Extract the (X, Y) coordinate from the center of the cell holding the provided text.  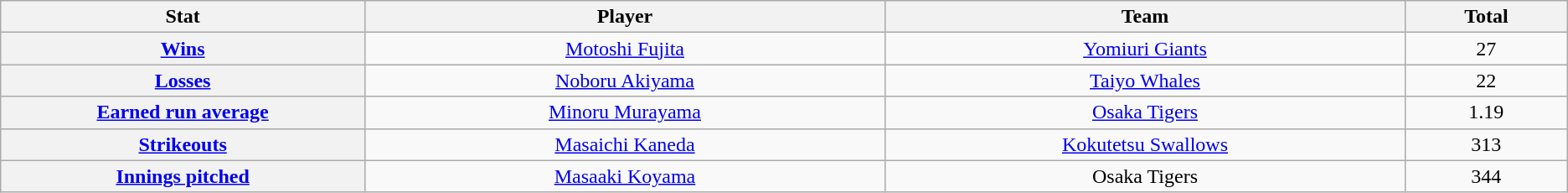
Yomiuri Giants (1144, 49)
1.19 (1486, 112)
Player (625, 17)
Losses (183, 81)
Earned run average (183, 112)
22 (1486, 81)
Taiyo Whales (1144, 81)
Innings pitched (183, 176)
Minoru Murayama (625, 112)
27 (1486, 49)
Masaichi Kaneda (625, 144)
Stat (183, 17)
Strikeouts (183, 144)
Motoshi Fujita (625, 49)
Masaaki Koyama (625, 176)
Total (1486, 17)
Wins (183, 49)
Kokutetsu Swallows (1144, 144)
344 (1486, 176)
313 (1486, 144)
Team (1144, 17)
Noboru Akiyama (625, 81)
